Search for the cell housing the specified text and yield its (x, y) center coordinate. 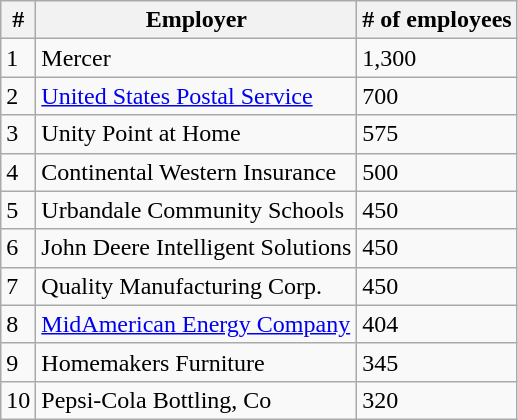
Pepsi-Cola Bottling, Co (196, 400)
700 (437, 96)
320 (437, 400)
Unity Point at Home (196, 134)
John Deere Intelligent Solutions (196, 248)
4 (18, 172)
3 (18, 134)
United States Postal Service (196, 96)
2 (18, 96)
9 (18, 362)
Continental Western Insurance (196, 172)
500 (437, 172)
5 (18, 210)
Homemakers Furniture (196, 362)
# (18, 20)
Urbandale Community Schools (196, 210)
345 (437, 362)
Mercer (196, 58)
# of employees (437, 20)
404 (437, 324)
Employer (196, 20)
7 (18, 286)
1,300 (437, 58)
575 (437, 134)
1 (18, 58)
Quality Manufacturing Corp. (196, 286)
MidAmerican Energy Company (196, 324)
8 (18, 324)
10 (18, 400)
6 (18, 248)
